Detect which cell encompasses the target text, then output its [x, y] center coordinate. 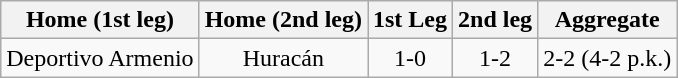
Aggregate [608, 20]
1-0 [410, 58]
2nd leg [496, 20]
Huracán [283, 58]
1st Leg [410, 20]
Deportivo Armenio [100, 58]
2-2 (4-2 p.k.) [608, 58]
Home (1st leg) [100, 20]
1-2 [496, 58]
Home (2nd leg) [283, 20]
